Return the [X, Y] coordinate for the center point of the cell that contains the specified text.  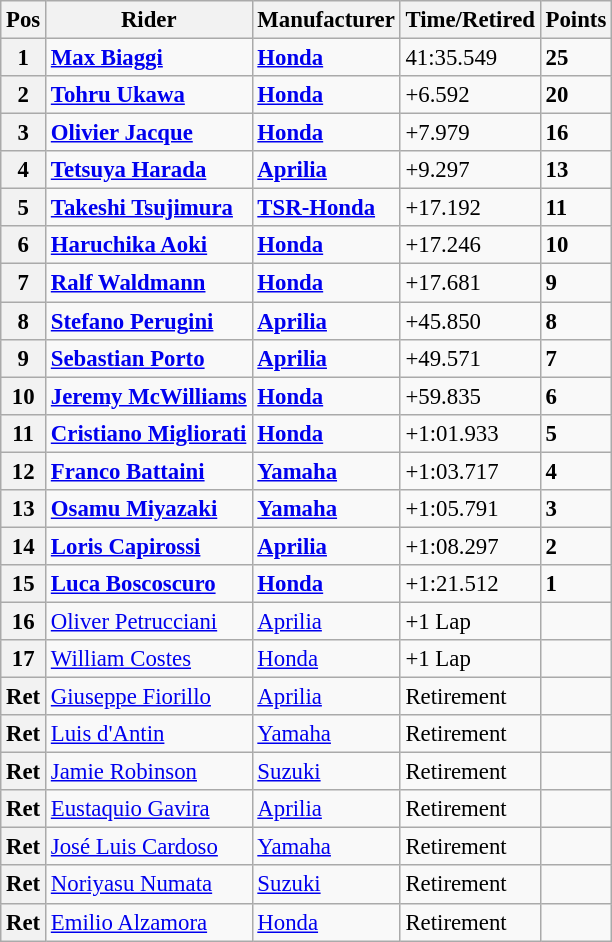
Points [576, 20]
Ralf Waldmann [150, 283]
Tetsuya Harada [150, 170]
+9.297 [470, 170]
12 [24, 471]
+7.979 [470, 133]
+1:03.717 [470, 471]
20 [576, 95]
Max Biaggi [150, 58]
+17.246 [470, 245]
Osamu Miyazaki [150, 509]
25 [576, 58]
Rider [150, 20]
+1:21.512 [470, 584]
Loris Capirossi [150, 546]
Jeremy McWilliams [150, 396]
+17.192 [470, 208]
Stefano Perugini [150, 321]
Tohru Ukawa [150, 95]
+1:05.791 [470, 509]
Oliver Petrucciani [150, 621]
+6.592 [470, 95]
17 [24, 659]
+45.850 [470, 321]
Luca Boscoscuro [150, 584]
TSR-Honda [326, 208]
+1:08.297 [470, 546]
15 [24, 584]
Luis d'Antin [150, 734]
Takeshi Tsujimura [150, 208]
Franco Battaini [150, 471]
14 [24, 546]
Haruchika Aoki [150, 245]
Olivier Jacque [150, 133]
Cristiano Migliorati [150, 433]
41:35.549 [470, 58]
Pos [24, 20]
Emilio Alzamora [150, 922]
Time/Retired [470, 20]
Sebastian Porto [150, 358]
William Costes [150, 659]
+1:01.933 [470, 433]
Manufacturer [326, 20]
+59.835 [470, 396]
+17.681 [470, 283]
Giuseppe Fiorillo [150, 697]
+49.571 [470, 358]
Jamie Robinson [150, 772]
Noriyasu Numata [150, 885]
Eustaquio Gavira [150, 809]
José Luis Cardoso [150, 847]
